Detect which cell encompasses the target text, then output its (X, Y) center coordinate. 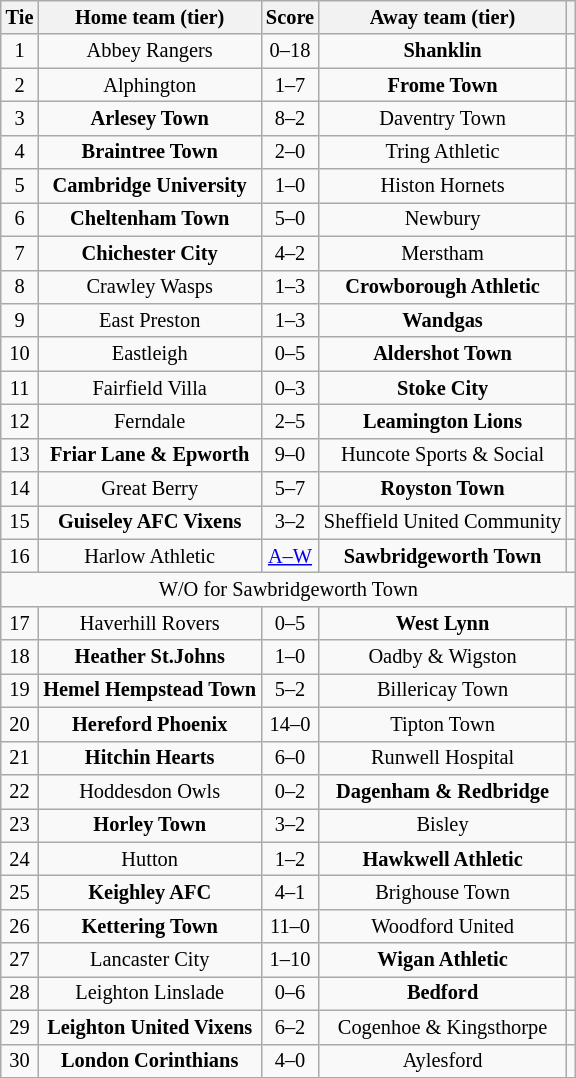
Frome Town (442, 85)
5–2 (290, 690)
3 (20, 118)
1–2 (290, 859)
London Corinthians (150, 1061)
Wigan Athletic (442, 960)
Ferndale (150, 421)
11 (20, 388)
15 (20, 522)
Hutton (150, 859)
4–0 (290, 1061)
Leighton United Vixens (150, 1027)
Away team (tier) (442, 17)
Leighton Linslade (150, 993)
Arlesey Town (150, 118)
Harlow Athletic (150, 556)
30 (20, 1061)
9–0 (290, 455)
6–2 (290, 1027)
Cheltenham Town (150, 219)
Home team (tier) (150, 17)
27 (20, 960)
Hoddesdon Owls (150, 791)
Lancaster City (150, 960)
Daventry Town (442, 118)
Keighley AFC (150, 892)
Hereford Phoenix (150, 724)
29 (20, 1027)
Chichester City (150, 253)
Oadby & Wigston (442, 657)
4 (20, 152)
Guiseley AFC Vixens (150, 522)
Merstham (442, 253)
2–0 (290, 152)
23 (20, 825)
9 (20, 320)
Bisley (442, 825)
West Lynn (442, 623)
6–0 (290, 758)
Stoke City (442, 388)
11–0 (290, 926)
Tring Athletic (442, 152)
Wandgas (442, 320)
25 (20, 892)
14–0 (290, 724)
0–6 (290, 993)
1–7 (290, 85)
22 (20, 791)
17 (20, 623)
Braintree Town (150, 152)
Leamington Lions (442, 421)
Alphington (150, 85)
8 (20, 287)
Friar Lane & Epworth (150, 455)
8–2 (290, 118)
Crawley Wasps (150, 287)
26 (20, 926)
20 (20, 724)
24 (20, 859)
12 (20, 421)
Huncote Sports & Social (442, 455)
East Preston (150, 320)
1 (20, 51)
Shanklin (442, 51)
Hawkwell Athletic (442, 859)
Horley Town (150, 825)
Hitchin Hearts (150, 758)
Sheffield United Community (442, 522)
0–3 (290, 388)
Tie (20, 17)
Aylesford (442, 1061)
Haverhill Rovers (150, 623)
Hemel Hempstead Town (150, 690)
Fairfield Villa (150, 388)
6 (20, 219)
Aldershot Town (442, 354)
4–2 (290, 253)
A–W (290, 556)
Sawbridgeworth Town (442, 556)
Eastleigh (150, 354)
1–10 (290, 960)
13 (20, 455)
Cogenhoe & Kingsthorpe (442, 1027)
16 (20, 556)
Heather St.Johns (150, 657)
2 (20, 85)
21 (20, 758)
Score (290, 17)
28 (20, 993)
Histon Hornets (442, 186)
Cambridge University (150, 186)
Great Berry (150, 489)
0–2 (290, 791)
Brighouse Town (442, 892)
Billericay Town (442, 690)
Bedford (442, 993)
Runwell Hospital (442, 758)
7 (20, 253)
4–1 (290, 892)
Kettering Town (150, 926)
Royston Town (442, 489)
Woodford United (442, 926)
Dagenham & Redbridge (442, 791)
Crowborough Athletic (442, 287)
14 (20, 489)
5–0 (290, 219)
5–7 (290, 489)
18 (20, 657)
Newbury (442, 219)
2–5 (290, 421)
W/O for Sawbridgeworth Town (288, 589)
10 (20, 354)
5 (20, 186)
Abbey Rangers (150, 51)
0–18 (290, 51)
19 (20, 690)
Tipton Town (442, 724)
